Locate the cell with the specified text and output its [x, y] center coordinate. 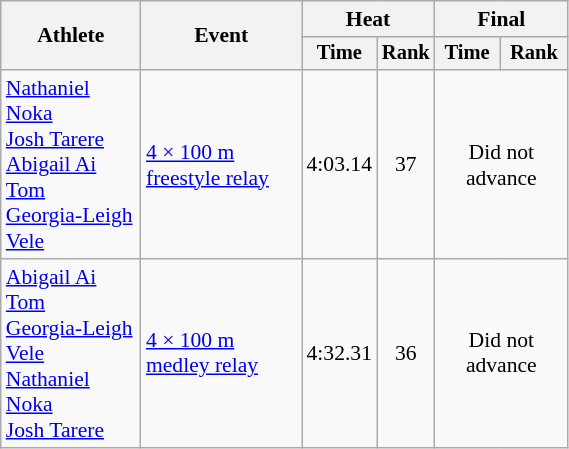
4 × 100 m freestyle relay [222, 164]
4:03.14 [340, 164]
Nathaniel NokaJosh Tarere Abigail Ai Tom Georgia-Leigh Vele [71, 164]
37 [406, 164]
36 [406, 354]
Heat [368, 19]
Event [222, 36]
4:32.31 [340, 354]
Final [502, 19]
Abigail Ai TomGeorgia-Leigh Vele Nathaniel NokaJosh Tarere [71, 354]
4 × 100 m medley relay [222, 354]
Athlete [71, 36]
